Locate the cell with the specified text and output its (x, y) center coordinate. 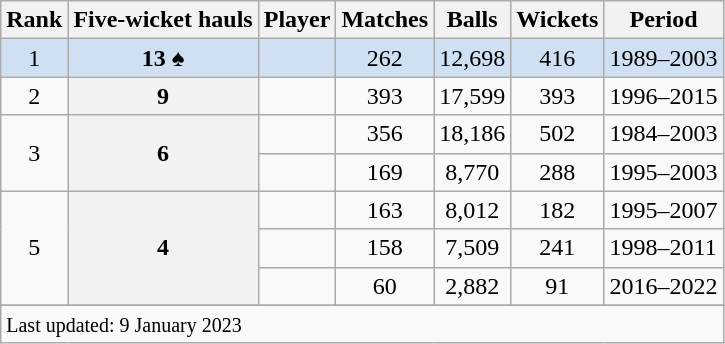
1995–2003 (664, 172)
288 (558, 172)
9 (163, 96)
Period (664, 20)
169 (385, 172)
1984–2003 (664, 134)
Rank (34, 20)
1996–2015 (664, 96)
Wickets (558, 20)
241 (558, 248)
163 (385, 210)
Five-wicket hauls (163, 20)
60 (385, 286)
Balls (472, 20)
158 (385, 248)
13 ♠ (163, 58)
8,012 (472, 210)
1995–2007 (664, 210)
7,509 (472, 248)
2,882 (472, 286)
502 (558, 134)
5 (34, 248)
Player (297, 20)
2016–2022 (664, 286)
12,698 (472, 58)
1989–2003 (664, 58)
356 (385, 134)
91 (558, 286)
6 (163, 153)
262 (385, 58)
2 (34, 96)
3 (34, 153)
18,186 (472, 134)
1 (34, 58)
17,599 (472, 96)
Last updated: 9 January 2023 (362, 324)
1998–2011 (664, 248)
8,770 (472, 172)
182 (558, 210)
416 (558, 58)
4 (163, 248)
Matches (385, 20)
